Provide the (X, Y) coordinate of the cell's center where the given text is located.  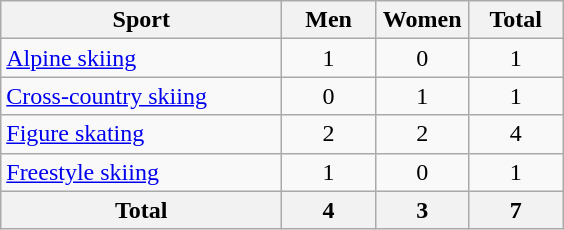
Women (422, 20)
Alpine skiing (142, 58)
Men (329, 20)
3 (422, 210)
Sport (142, 20)
Freestyle skiing (142, 172)
Cross-country skiing (142, 96)
7 (516, 210)
Figure skating (142, 134)
